Determine the (X, Y) coordinate at the center of the cell enclosing the given text.  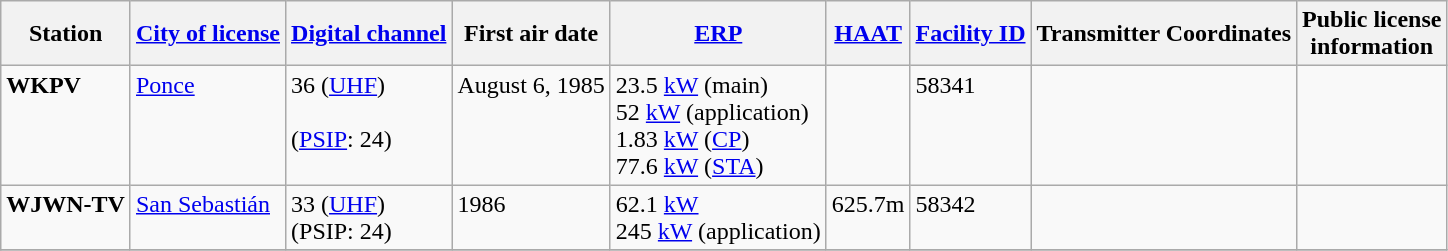
1986 (531, 218)
Ponce (208, 126)
Station (66, 34)
ERP (718, 34)
Facility ID (970, 34)
WJWN-TV (66, 218)
58341 (970, 126)
HAAT (868, 34)
First air date (531, 34)
23.5 kW (main)52 kW (application)1.83 kW (CP)77.6 kW (STA) (718, 126)
August 6, 1985 (531, 126)
625.7m (868, 218)
San Sebastián (208, 218)
Digital channel (369, 34)
Public licenseinformation (1372, 34)
City of license (208, 34)
WKPV (66, 126)
58342 (970, 218)
62.1 kW245 kW (application) (718, 218)
36 (UHF) (PSIP: 24) (369, 126)
Transmitter Coordinates (1164, 34)
33 (UHF) (PSIP: 24) (369, 218)
